From the cell containing the given text, extract its center point as (x, y) coordinate. 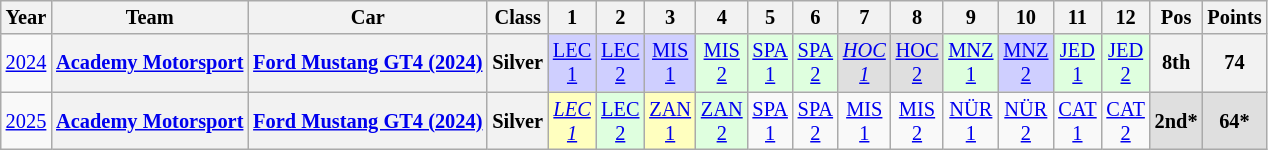
8 (918, 17)
Year (26, 17)
12 (1126, 17)
6 (816, 17)
10 (1026, 17)
JED2 (1126, 63)
Team (150, 17)
Car (368, 17)
CAT2 (1126, 121)
74 (1234, 63)
2 (620, 17)
11 (1077, 17)
3 (670, 17)
4 (722, 17)
MNZ1 (970, 63)
JED1 (1077, 63)
2nd* (1176, 121)
ZAN1 (670, 121)
7 (864, 17)
CAT1 (1077, 121)
NÜR2 (1026, 121)
8th (1176, 63)
MNZ2 (1026, 63)
2024 (26, 63)
ZAN2 (722, 121)
2025 (26, 121)
9 (970, 17)
Class (518, 17)
HOC2 (918, 63)
5 (770, 17)
NÜR1 (970, 121)
HOC1 (864, 63)
1 (572, 17)
64* (1234, 121)
Pos (1176, 17)
Points (1234, 17)
